Provide the (x, y) coordinate of the cell's center where the given text is located.  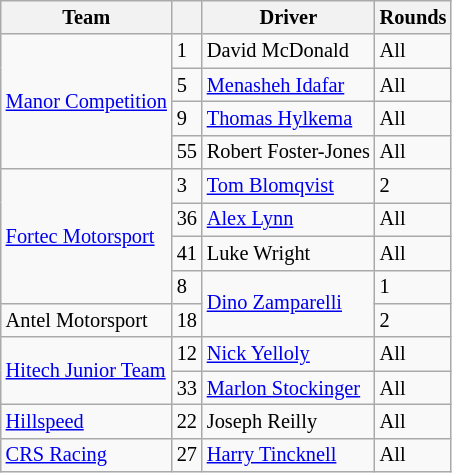
David McDonald (288, 51)
Driver (288, 17)
Joseph Reilly (288, 421)
Alex Lynn (288, 219)
Manor Competition (86, 102)
Dino Zamparelli (288, 304)
Hitech Junior Team (86, 370)
12 (187, 354)
Nick Yelloly (288, 354)
3 (187, 186)
Antel Motorsport (86, 320)
Team (86, 17)
55 (187, 152)
33 (187, 388)
Rounds (414, 17)
Robert Foster-Jones (288, 152)
8 (187, 287)
Marlon Stockinger (288, 388)
Hillspeed (86, 421)
18 (187, 320)
Fortec Motorsport (86, 236)
Menasheh Idafar (288, 85)
5 (187, 85)
36 (187, 219)
41 (187, 253)
CRS Racing (86, 455)
22 (187, 421)
9 (187, 118)
27 (187, 455)
Luke Wright (288, 253)
Harry Tincknell (288, 455)
Tom Blomqvist (288, 186)
Thomas Hylkema (288, 118)
